Provide the [X, Y] coordinate of the cell's center where the given text is located.  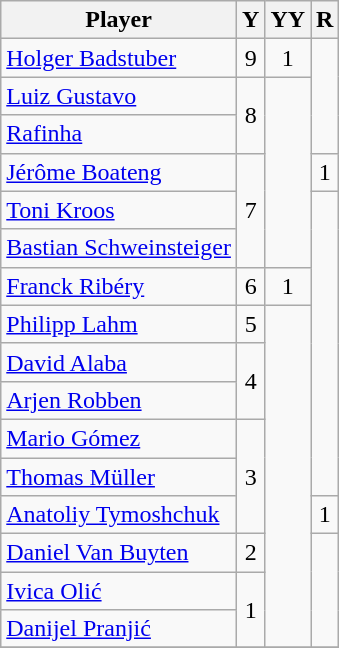
YY [288, 20]
David Alaba [119, 362]
3 [250, 476]
8 [250, 115]
9 [250, 58]
Luiz Gustavo [119, 96]
7 [250, 210]
Rafinha [119, 134]
Arjen Robben [119, 400]
Holger Badstuber [119, 58]
6 [250, 286]
Thomas Müller [119, 477]
Bastian Schweinsteiger [119, 248]
2 [250, 553]
Toni Kroos [119, 210]
Ivica Olić [119, 591]
Anatoliy Tymoshchuk [119, 515]
R [325, 20]
Danijel Pranjić [119, 629]
Mario Gómez [119, 438]
Philipp Lahm [119, 324]
Y [250, 20]
Jérôme Boateng [119, 172]
5 [250, 324]
Franck Ribéry [119, 286]
Daniel Van Buyten [119, 553]
4 [250, 381]
Player [119, 20]
